From the cell containing the given text, extract its center point as [x, y] coordinate. 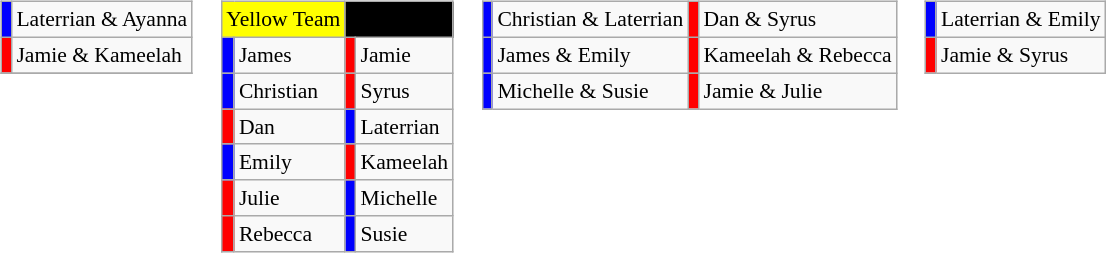
James & Emily [590, 55]
Michelle [405, 198]
Christian & Laterrian [590, 20]
Jamie & Kameelah [102, 55]
Kameelah [405, 162]
Laterrian & Emily [1021, 20]
Julie [290, 198]
James [290, 55]
Jamie & Julie [797, 91]
Dan [290, 127]
Jamie & Syrus [1021, 55]
Emily [290, 162]
Jamie [405, 55]
Kameelah & Rebecca [797, 55]
Yellow Team [283, 20]
Syrus [405, 91]
Susie [405, 234]
Michelle & Susie [590, 91]
Laterrian & Ayanna [102, 20]
Rebecca [290, 234]
Dan & Syrus [797, 20]
Christian [290, 91]
Laterrian [405, 127]
